Detect which cell encompasses the target text, then output its (X, Y) center coordinate. 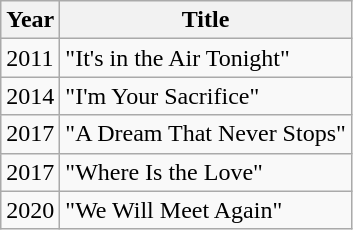
"A Dream That Never Stops" (206, 134)
"We Will Meet Again" (206, 210)
"I'm Your Sacrifice" (206, 96)
Title (206, 20)
"It's in the Air Tonight" (206, 58)
2011 (30, 58)
"Where Is the Love" (206, 172)
Year (30, 20)
2014 (30, 96)
2020 (30, 210)
